Detect which cell encompasses the target text, then output its [x, y] center coordinate. 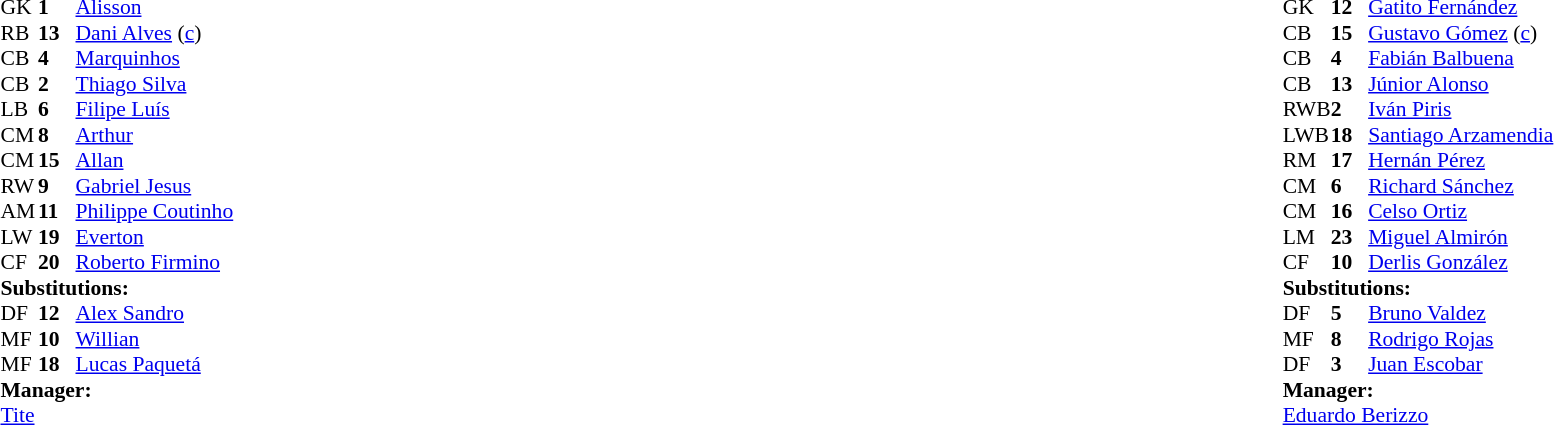
Willian [155, 339]
Alex Sandro [155, 313]
Fabián Balbuena [1460, 59]
Gustavo Gómez (c) [1460, 33]
Celso Ortiz [1460, 211]
Miguel Almirón [1460, 237]
5 [1350, 313]
Derlis González [1460, 263]
Júnior Alonso [1460, 84]
LM [1307, 237]
RW [19, 186]
9 [57, 186]
LWB [1307, 135]
Iván Piris [1460, 109]
Marquinhos [155, 59]
Richard Sánchez [1460, 186]
RM [1307, 161]
Dani Alves (c) [155, 33]
16 [1350, 211]
Juan Escobar [1460, 365]
19 [57, 237]
Everton [155, 237]
RB [19, 33]
Roberto Firmino [155, 263]
Rodrigo Rojas [1460, 339]
LW [19, 237]
20 [57, 263]
Bruno Valdez [1460, 313]
Allan [155, 161]
Hernán Pérez [1460, 161]
Filipe Luís [155, 109]
Santiago Arzamendia [1460, 135]
Thiago Silva [155, 84]
3 [1350, 365]
17 [1350, 161]
Philippe Coutinho [155, 211]
AM [19, 211]
Gabriel Jesus [155, 186]
LB [19, 109]
Lucas Paquetá [155, 365]
11 [57, 211]
RWB [1307, 109]
23 [1350, 237]
12 [57, 313]
Arthur [155, 135]
